Output the (x, y) coordinate of the center of the cell containing the given text.  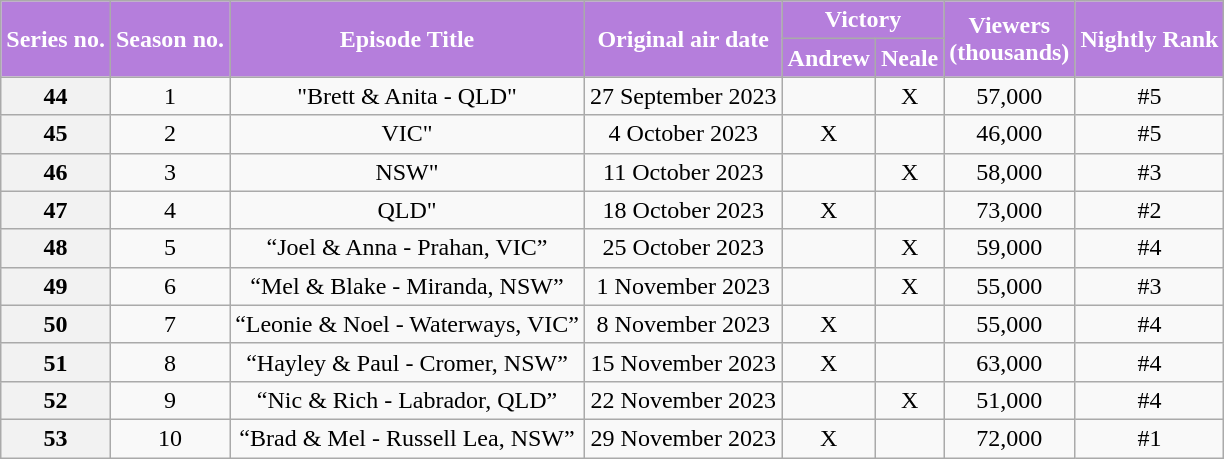
NSW" (408, 172)
3 (170, 172)
73,000 (1010, 210)
1 November 2023 (683, 286)
VIC" (408, 134)
Season no. (170, 39)
72,000 (1010, 438)
46,000 (1010, 134)
49 (56, 286)
Nightly Rank (1150, 39)
11 October 2023 (683, 172)
15 November 2023 (683, 362)
46 (56, 172)
“Mel & Blake - Miranda, NSW” (408, 286)
1 (170, 96)
59,000 (1010, 248)
9 (170, 400)
22 November 2023 (683, 400)
“Leonie & Noel - Waterways, VIC” (408, 324)
10 (170, 438)
48 (56, 248)
5 (170, 248)
2 (170, 134)
25 October 2023 (683, 248)
47 (56, 210)
“Hayley & Paul - Cromer, NSW” (408, 362)
57,000 (1010, 96)
53 (56, 438)
QLD" (408, 210)
6 (170, 286)
Original air date (683, 39)
44 (56, 96)
Viewers(thousands) (1010, 39)
51 (56, 362)
45 (56, 134)
4 (170, 210)
Victory (863, 20)
Neale (909, 58)
52 (56, 400)
58,000 (1010, 172)
50 (56, 324)
7 (170, 324)
Andrew (828, 58)
27 September 2023 (683, 96)
Series no. (56, 39)
#2 (1150, 210)
Episode Title (408, 39)
#1 (1150, 438)
63,000 (1010, 362)
“Brad & Mel - Russell Lea, NSW” (408, 438)
29 November 2023 (683, 438)
“Nic & Rich - Labrador, QLD” (408, 400)
51,000 (1010, 400)
8 (170, 362)
4 October 2023 (683, 134)
18 October 2023 (683, 210)
"Brett & Anita - QLD" (408, 96)
8 November 2023 (683, 324)
“Joel & Anna - Prahan, VIC” (408, 248)
